For the text-containing cell, return its midpoint in (X, Y) coordinate format. 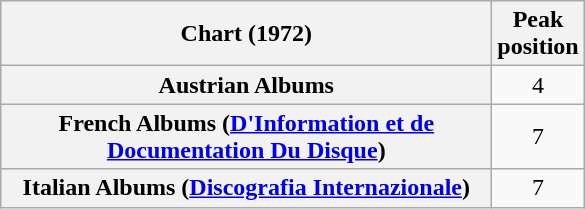
Chart (1972) (246, 34)
Peakposition (538, 34)
Austrian Albums (246, 85)
French Albums (D'Information et de Documentation Du Disque) (246, 136)
4 (538, 85)
Italian Albums (Discografia Internazionale) (246, 188)
